Find where the given text appears and provide that cell's center as [X, Y] coordinate. 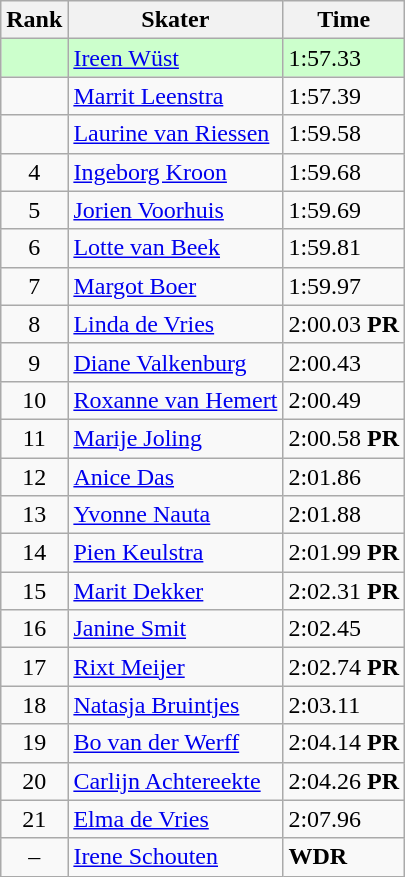
Rank [34, 20]
2:01.86 [344, 477]
2:03.11 [344, 705]
1:59.97 [344, 286]
11 [34, 438]
7 [34, 286]
2:00.03 PR [344, 324]
13 [34, 515]
Lotte van Beek [176, 248]
Roxanne van Hemert [176, 400]
10 [34, 400]
16 [34, 629]
Irene Schouten [176, 857]
2:04.14 PR [344, 743]
Rixt Meijer [176, 667]
2:01.99 PR [344, 553]
Yvonne Nauta [176, 515]
1:59.81 [344, 248]
6 [34, 248]
4 [34, 172]
1:59.58 [344, 134]
21 [34, 819]
Elma de Vries [176, 819]
2:00.58 PR [344, 438]
– [34, 857]
17 [34, 667]
Margot Boer [176, 286]
Anice Das [176, 477]
12 [34, 477]
2:01.88 [344, 515]
2:00.43 [344, 362]
Marit Dekker [176, 591]
2:02.31 PR [344, 591]
Marrit Leenstra [176, 96]
Jorien Voorhuis [176, 210]
18 [34, 705]
20 [34, 781]
Diane Valkenburg [176, 362]
Laurine van Riessen [176, 134]
Pien Keulstra [176, 553]
2:02.74 PR [344, 667]
Time [344, 20]
Natasja Bruintjes [176, 705]
Marije Joling [176, 438]
9 [34, 362]
1:59.68 [344, 172]
5 [34, 210]
2:07.96 [344, 819]
Carlijn Achtereekte [176, 781]
1:59.69 [344, 210]
WDR [344, 857]
Janine Smit [176, 629]
Ireen Wüst [176, 58]
19 [34, 743]
Skater [176, 20]
Linda de Vries [176, 324]
Ingeborg Kroon [176, 172]
2:04.26 PR [344, 781]
2:00.49 [344, 400]
2:02.45 [344, 629]
Bo van der Werff [176, 743]
8 [34, 324]
15 [34, 591]
14 [34, 553]
1:57.39 [344, 96]
1:57.33 [344, 58]
